Determine the (x, y) coordinate at the center of the cell enclosing the given text.  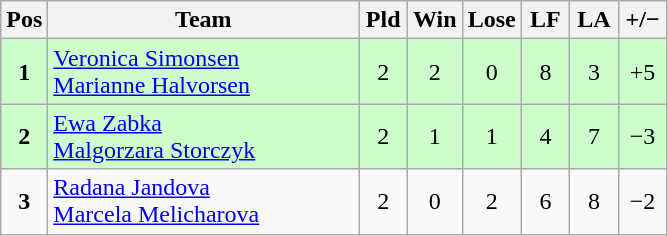
6 (546, 202)
LF (546, 20)
+5 (642, 72)
Win (434, 20)
Veronica Simonsen Marianne Halvorsen (204, 72)
Ewa Zabka Malgorzara Storczyk (204, 136)
+/− (642, 20)
Team (204, 20)
Radana Jandova Marcela Melicharova (204, 202)
4 (546, 136)
Lose (492, 20)
−2 (642, 202)
LA (594, 20)
Pos (24, 20)
−3 (642, 136)
Pld (384, 20)
7 (594, 136)
